Find where the given text appears and provide that cell's center as (x, y) coordinate. 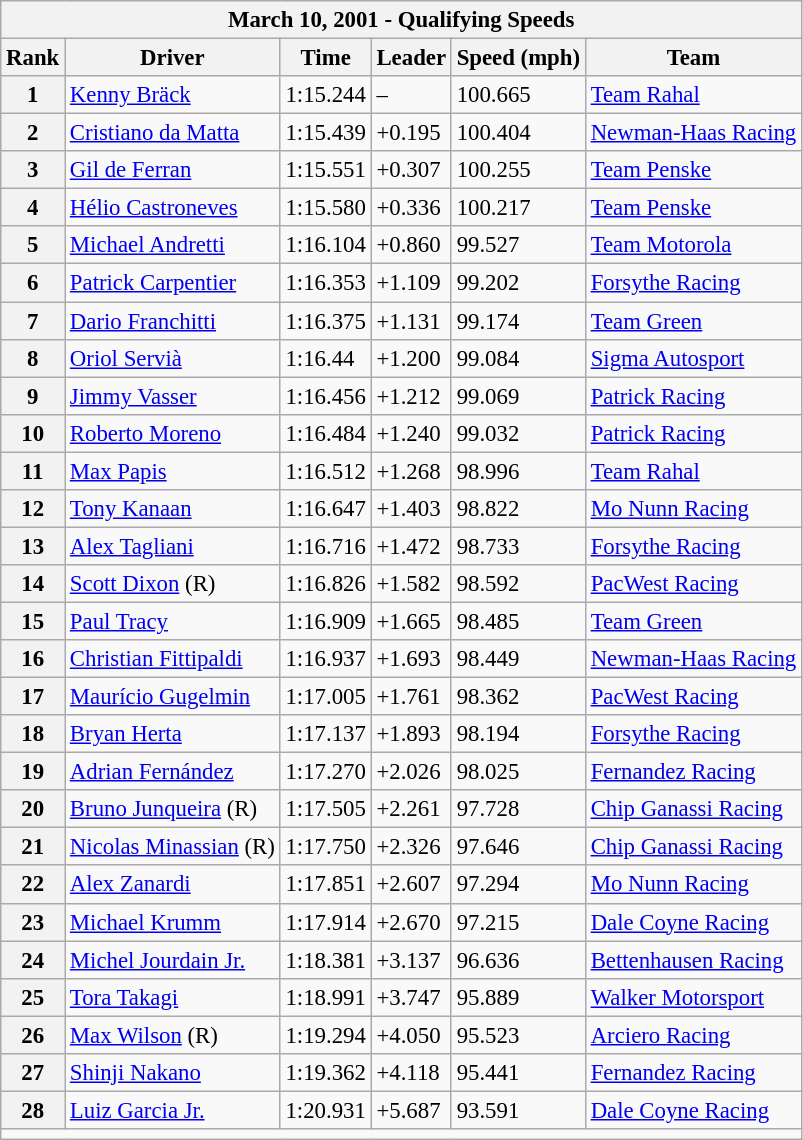
99.202 (518, 283)
Gil de Ferran (173, 170)
Luiz Garcia Jr. (173, 1110)
9 (33, 396)
+0.195 (411, 133)
10 (33, 433)
24 (33, 960)
Hélio Castroneves (173, 208)
+5.687 (411, 1110)
+4.118 (411, 1073)
1:15.551 (326, 170)
Kenny Bräck (173, 95)
95.889 (518, 997)
99.174 (518, 321)
97.294 (518, 885)
Shinji Nakano (173, 1073)
100.217 (518, 208)
95.441 (518, 1073)
98.362 (518, 697)
22 (33, 885)
12 (33, 509)
Michael Krumm (173, 922)
Speed (mph) (518, 58)
25 (33, 997)
1:17.505 (326, 809)
+2.607 (411, 885)
+1.240 (411, 433)
Walker Motorsport (693, 997)
Bettenhausen Racing (693, 960)
97.646 (518, 847)
1:17.914 (326, 922)
Patrick Carpentier (173, 283)
1:17.750 (326, 847)
Max Papis (173, 471)
1:16.456 (326, 396)
5 (33, 245)
97.728 (518, 809)
+1.665 (411, 621)
98.449 (518, 659)
+4.050 (411, 1035)
28 (33, 1110)
2 (33, 133)
Christian Fittipaldi (173, 659)
99.032 (518, 433)
Roberto Moreno (173, 433)
97.215 (518, 922)
20 (33, 809)
1:15.244 (326, 95)
1:16.512 (326, 471)
Bruno Junqueira (R) (173, 809)
13 (33, 546)
98.822 (518, 509)
1:16.484 (326, 433)
Team Motorola (693, 245)
1:17.137 (326, 734)
17 (33, 697)
4 (33, 208)
1:16.826 (326, 584)
1:17.005 (326, 697)
+0.307 (411, 170)
+1.893 (411, 734)
Sigma Autosport (693, 358)
99.084 (518, 358)
23 (33, 922)
Scott Dixon (R) (173, 584)
+2.026 (411, 772)
3 (33, 170)
Paul Tracy (173, 621)
Cristiano da Matta (173, 133)
98.485 (518, 621)
26 (33, 1035)
+2.670 (411, 922)
1 (33, 95)
Michel Jourdain Jr. (173, 960)
1:15.580 (326, 208)
Arciero Racing (693, 1035)
– (411, 95)
Driver (173, 58)
+1.268 (411, 471)
27 (33, 1073)
+3.137 (411, 960)
+1.582 (411, 584)
99.527 (518, 245)
Nicolas Minassian (R) (173, 847)
1:19.362 (326, 1073)
1:15.439 (326, 133)
1:17.270 (326, 772)
18 (33, 734)
8 (33, 358)
Max Wilson (R) (173, 1035)
93.591 (518, 1110)
+1.403 (411, 509)
Rank (33, 58)
Adrian Fernández (173, 772)
Leader (411, 58)
1:16.937 (326, 659)
98.996 (518, 471)
1:16.716 (326, 546)
16 (33, 659)
+1.212 (411, 396)
15 (33, 621)
+1.109 (411, 283)
+1.761 (411, 697)
19 (33, 772)
Alex Zanardi (173, 885)
1:18.991 (326, 997)
Team (693, 58)
+1.131 (411, 321)
+1.200 (411, 358)
1:18.381 (326, 960)
99.069 (518, 396)
1:20.931 (326, 1110)
21 (33, 847)
+0.860 (411, 245)
11 (33, 471)
6 (33, 283)
100.255 (518, 170)
98.025 (518, 772)
1:16.375 (326, 321)
+1.693 (411, 659)
Tora Takagi (173, 997)
1:16.647 (326, 509)
1:19.294 (326, 1035)
7 (33, 321)
98.733 (518, 546)
Michael Andretti (173, 245)
96.636 (518, 960)
Bryan Herta (173, 734)
100.404 (518, 133)
98.194 (518, 734)
1:17.851 (326, 885)
1:16.44 (326, 358)
1:16.909 (326, 621)
Oriol Servià (173, 358)
+2.326 (411, 847)
1:16.353 (326, 283)
1:16.104 (326, 245)
95.523 (518, 1035)
98.592 (518, 584)
14 (33, 584)
Tony Kanaan (173, 509)
+2.261 (411, 809)
Time (326, 58)
+0.336 (411, 208)
Maurício Gugelmin (173, 697)
+3.747 (411, 997)
Jimmy Vasser (173, 396)
Dario Franchitti (173, 321)
+1.472 (411, 546)
March 10, 2001 - Qualifying Speeds (402, 20)
100.665 (518, 95)
Alex Tagliani (173, 546)
